Determine the (X, Y) coordinate at the center of the cell enclosing the given text.  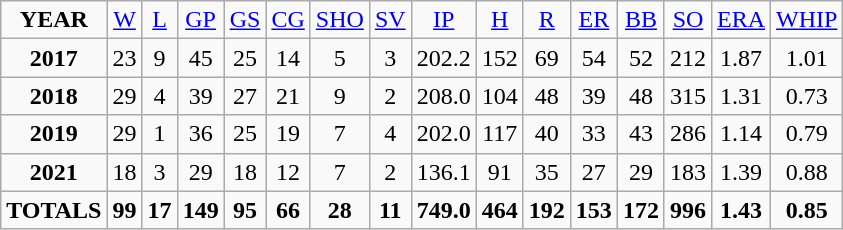
286 (688, 134)
117 (500, 134)
0.85 (807, 210)
SHO (340, 20)
12 (288, 172)
66 (288, 210)
17 (160, 210)
ERA (742, 20)
SO (688, 20)
464 (500, 210)
1.31 (742, 96)
52 (640, 58)
YEAR (54, 20)
GP (200, 20)
5 (340, 58)
R (546, 20)
91 (500, 172)
45 (200, 58)
14 (288, 58)
69 (546, 58)
2018 (54, 96)
CG (288, 20)
99 (124, 210)
202.0 (444, 134)
183 (688, 172)
54 (594, 58)
208.0 (444, 96)
1 (160, 134)
2021 (54, 172)
WHIP (807, 20)
SV (390, 20)
95 (245, 210)
0.79 (807, 134)
W (124, 20)
0.88 (807, 172)
43 (640, 134)
0.73 (807, 96)
19 (288, 134)
1.01 (807, 58)
GS (245, 20)
212 (688, 58)
1.39 (742, 172)
21 (288, 96)
36 (200, 134)
1.14 (742, 134)
BB (640, 20)
149 (200, 210)
35 (546, 172)
1.43 (742, 210)
152 (500, 58)
L (160, 20)
2017 (54, 58)
23 (124, 58)
315 (688, 96)
136.1 (444, 172)
153 (594, 210)
202.2 (444, 58)
2019 (54, 134)
33 (594, 134)
IP (444, 20)
172 (640, 210)
1.87 (742, 58)
40 (546, 134)
ER (594, 20)
H (500, 20)
104 (500, 96)
28 (340, 210)
192 (546, 210)
996 (688, 210)
749.0 (444, 210)
11 (390, 210)
TOTALS (54, 210)
